Provide the (x, y) coordinate of the cell's center where the given text is located.  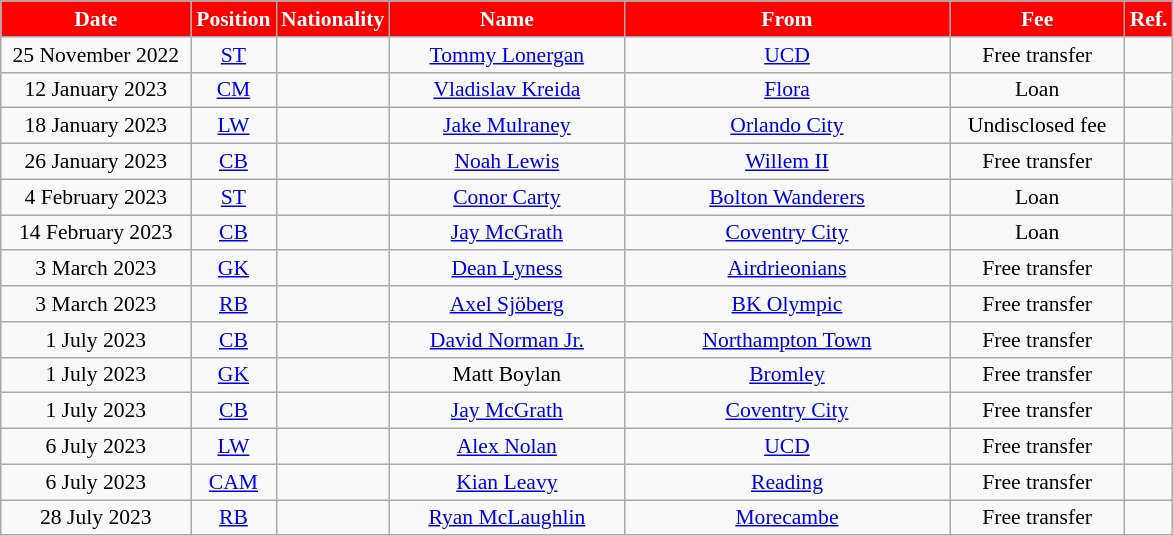
Ref. (1149, 19)
Kian Leavy (506, 482)
12 January 2023 (96, 90)
David Norman Jr. (506, 340)
Northampton Town (786, 340)
Bolton Wanderers (786, 197)
CAM (234, 482)
18 January 2023 (96, 126)
Matt Boylan (506, 375)
Date (96, 19)
Tommy Lonergan (506, 55)
Noah Lewis (506, 162)
Bromley (786, 375)
Flora (786, 90)
Position (234, 19)
Ryan McLaughlin (506, 518)
Conor Carty (506, 197)
Alex Nolan (506, 447)
14 February 2023 (96, 233)
28 July 2023 (96, 518)
Fee (1038, 19)
Orlando City (786, 126)
4 February 2023 (96, 197)
Jake Mulraney (506, 126)
BK Olympic (786, 304)
Dean Lyness (506, 269)
26 January 2023 (96, 162)
Nationality (332, 19)
25 November 2022 (96, 55)
Airdrieonians (786, 269)
Vladislav Kreida (506, 90)
CM (234, 90)
Name (506, 19)
Willem II (786, 162)
Undisclosed fee (1038, 126)
Axel Sjöberg (506, 304)
Reading (786, 482)
From (786, 19)
Morecambe (786, 518)
